Determine the (X, Y) coordinate at the center of the cell enclosing the given text.  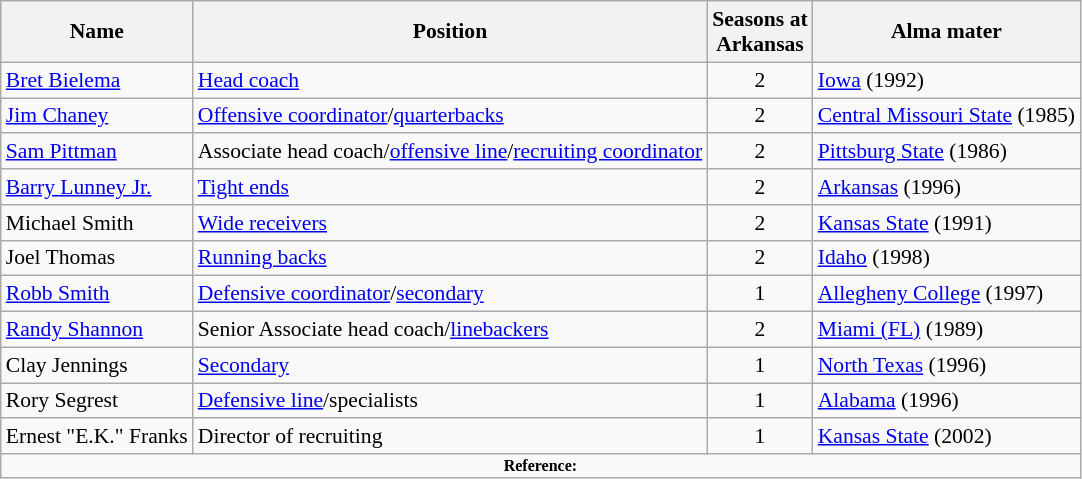
Iowa (1992) (946, 80)
Robb Smith (97, 294)
Randy Shannon (97, 330)
Joel Thomas (97, 258)
Barry Lunney Jr. (97, 187)
Michael Smith (97, 223)
Reference: (540, 466)
North Texas (1996) (946, 365)
Jim Chaney (97, 116)
Associate head coach/offensive line/recruiting coordinator (450, 152)
Position (450, 32)
Tight ends (450, 187)
Running backs (450, 258)
Pittsburg State (1986) (946, 152)
Allegheny College (1997) (946, 294)
Senior Associate head coach/linebackers (450, 330)
Head coach (450, 80)
Offensive coordinator/quarterbacks (450, 116)
Kansas State (1991) (946, 223)
Arkansas (1996) (946, 187)
Defensive line/specialists (450, 401)
Miami (FL) (1989) (946, 330)
Bret Bielema (97, 80)
Alma mater (946, 32)
Sam Pittman (97, 152)
Idaho (1998) (946, 258)
Central Missouri State (1985) (946, 116)
Defensive coordinator/secondary (450, 294)
Wide receivers (450, 223)
Alabama (1996) (946, 401)
Ernest "E.K." Franks (97, 437)
Name (97, 32)
Rory Segrest (97, 401)
Seasons atArkansas (760, 32)
Kansas State (2002) (946, 437)
Director of recruiting (450, 437)
Clay Jennings (97, 365)
Secondary (450, 365)
